Output the [x, y] coordinate of the center of the cell containing the given text.  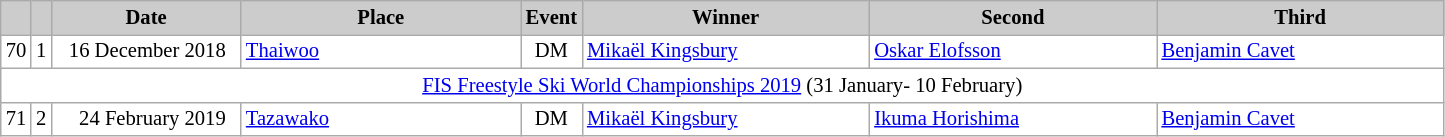
24 February 2019 [146, 119]
Third [1300, 17]
70 [16, 51]
Winner [726, 17]
Place [381, 17]
Oskar Elofsson [1012, 51]
Second [1012, 17]
Tazawako [381, 119]
71 [16, 119]
16 December 2018 [146, 51]
2 [41, 119]
Ikuma Horishima [1012, 119]
1 [41, 51]
Event [552, 17]
Thaiwoo [381, 51]
Date [146, 17]
FIS Freestyle Ski World Championships 2019 (31 January- 10 February) [722, 85]
